Search for the cell housing the specified text and yield its [x, y] center coordinate. 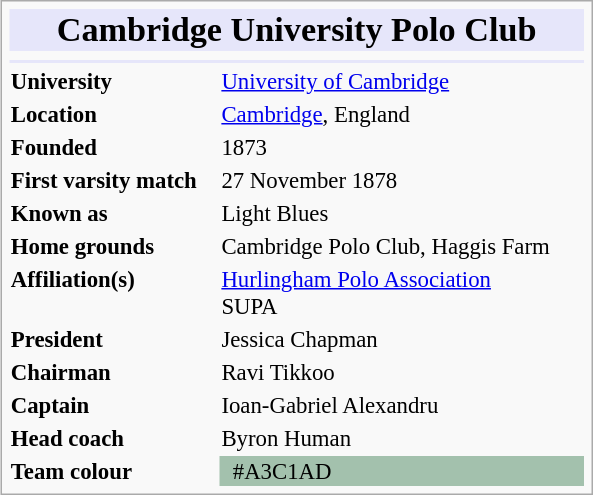
Cambridge, England [402, 114]
First varsity match [113, 180]
Ravi Tikkoo [402, 372]
Hurlingham Polo Association SUPA [402, 292]
Location [113, 114]
Byron Human [402, 438]
President [113, 339]
Captain [113, 405]
Light Blues [402, 213]
Ioan-Gabriel Alexandru [402, 405]
Founded [113, 147]
Head coach [113, 438]
Affiliation(s) [113, 292]
Team colour [113, 471]
University of Cambridge [402, 81]
University [113, 81]
Known as [113, 213]
Cambridge University Polo Club [296, 30]
#A3C1AD [402, 471]
1873 [402, 147]
27 November 1878 [402, 180]
Cambridge Polo Club, Haggis Farm [402, 246]
Home grounds [113, 246]
Jessica Chapman [402, 339]
Chairman [113, 372]
